Return the (X, Y) coordinate for the center point of the cell that contains the specified text.  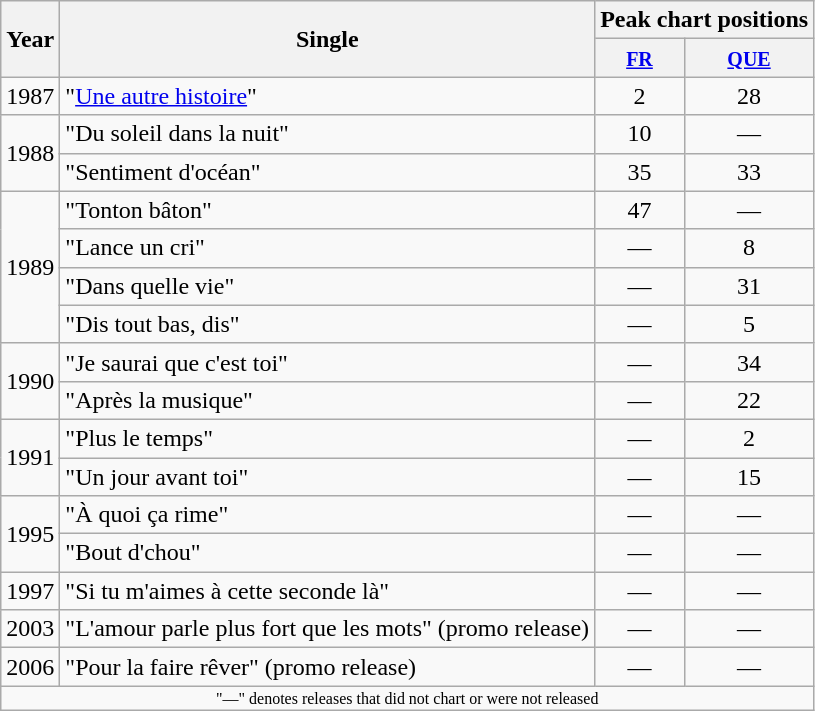
1989 (30, 267)
2003 (30, 629)
15 (748, 477)
5 (748, 324)
"Après la musique" (328, 400)
"À quoi ça rime" (328, 515)
35 (640, 172)
1987 (30, 96)
"Dis tout bas, dis" (328, 324)
"Tonton bâton" (328, 210)
2006 (30, 667)
"Lance un cri" (328, 248)
"Bout d'chou" (328, 553)
47 (640, 210)
"Sentiment d'océan" (328, 172)
FR (640, 58)
1991 (30, 457)
"Plus le temps" (328, 438)
10 (640, 134)
"Si tu m'aimes à cette seconde là" (328, 591)
1990 (30, 381)
"Une autre histoire" (328, 96)
31 (748, 286)
QUE (748, 58)
"Du soleil dans la nuit" (328, 134)
1997 (30, 591)
Single (328, 39)
28 (748, 96)
"Dans quelle vie" (328, 286)
Year (30, 39)
"Un jour avant toi" (328, 477)
1995 (30, 534)
"L'amour parle plus fort que les mots" (promo release) (328, 629)
33 (748, 172)
8 (748, 248)
22 (748, 400)
"—" denotes releases that did not chart or were not released (408, 698)
"Pour la faire rêver" (promo release) (328, 667)
34 (748, 362)
1988 (30, 153)
Peak chart positions (704, 20)
"Je saurai que c'est toi" (328, 362)
